Search for the cell housing the specified text and yield its [X, Y] center coordinate. 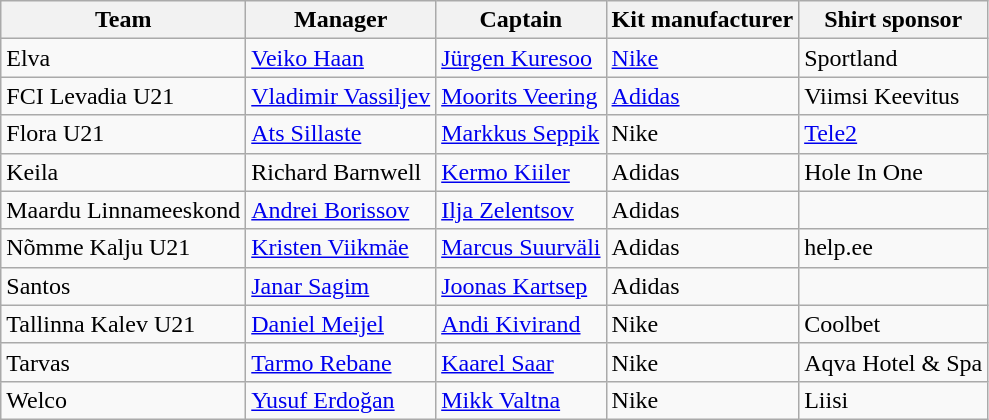
Maardu Linnameeskond [124, 210]
Yusuf Erdoğan [341, 400]
Joonas Kartsep [521, 286]
Tele2 [894, 134]
Hole In One [894, 172]
Welco [124, 400]
FCI Levadia U21 [124, 96]
Santos [124, 286]
Ilja Zelentsov [521, 210]
Marcus Suurväli [521, 248]
Andrei Borissov [341, 210]
Vladimir Vassiljev [341, 96]
Kermo Kiiler [521, 172]
Coolbet [894, 324]
help.ee [894, 248]
Tallinna Kalev U21 [124, 324]
Markkus Seppik [521, 134]
Richard Barnwell [341, 172]
Kristen Viikmäe [341, 248]
Tarvas [124, 362]
Ats Sillaste [341, 134]
Andi Kivirand [521, 324]
Elva [124, 58]
Liisi [894, 400]
Manager [341, 20]
Team [124, 20]
Flora U21 [124, 134]
Mikk Valtna [521, 400]
Captain [521, 20]
Nõmme Kalju U21 [124, 248]
Tarmo Rebane [341, 362]
Viimsi Keevitus [894, 96]
Veiko Haan [341, 58]
Janar Sagim [341, 286]
Daniel Meijel [341, 324]
Sportland [894, 58]
Kaarel Saar [521, 362]
Kit manufacturer [702, 20]
Shirt sponsor [894, 20]
Moorits Veering [521, 96]
Aqva Hotel & Spa [894, 362]
Keila [124, 172]
Jürgen Kuresoo [521, 58]
